Determine the [x, y] coordinate at the center of the cell enclosing the given text.  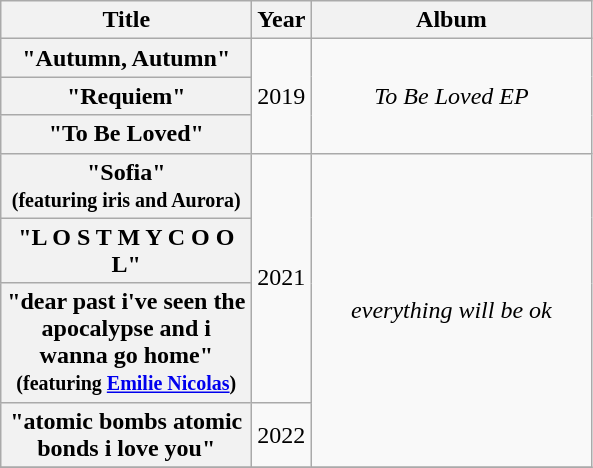
"Requiem" [126, 96]
2019 [282, 96]
Title [126, 20]
"Autumn, Autumn" [126, 58]
everything will be ok [452, 310]
"L O S T M Y C O O L" [126, 250]
2021 [282, 278]
"dear past i've seen the apocalypse and i wanna go home"(featuring Emilie Nicolas) [126, 342]
2022 [282, 434]
To Be Loved EP [452, 96]
Album [452, 20]
"atomic bombs atomic bonds i love you" [126, 434]
"To Be Loved" [126, 134]
"Sofia"(featuring iris and Aurora) [126, 186]
Year [282, 20]
